Scan for the cell matching the given text and deliver its (x, y) coordinate at center. 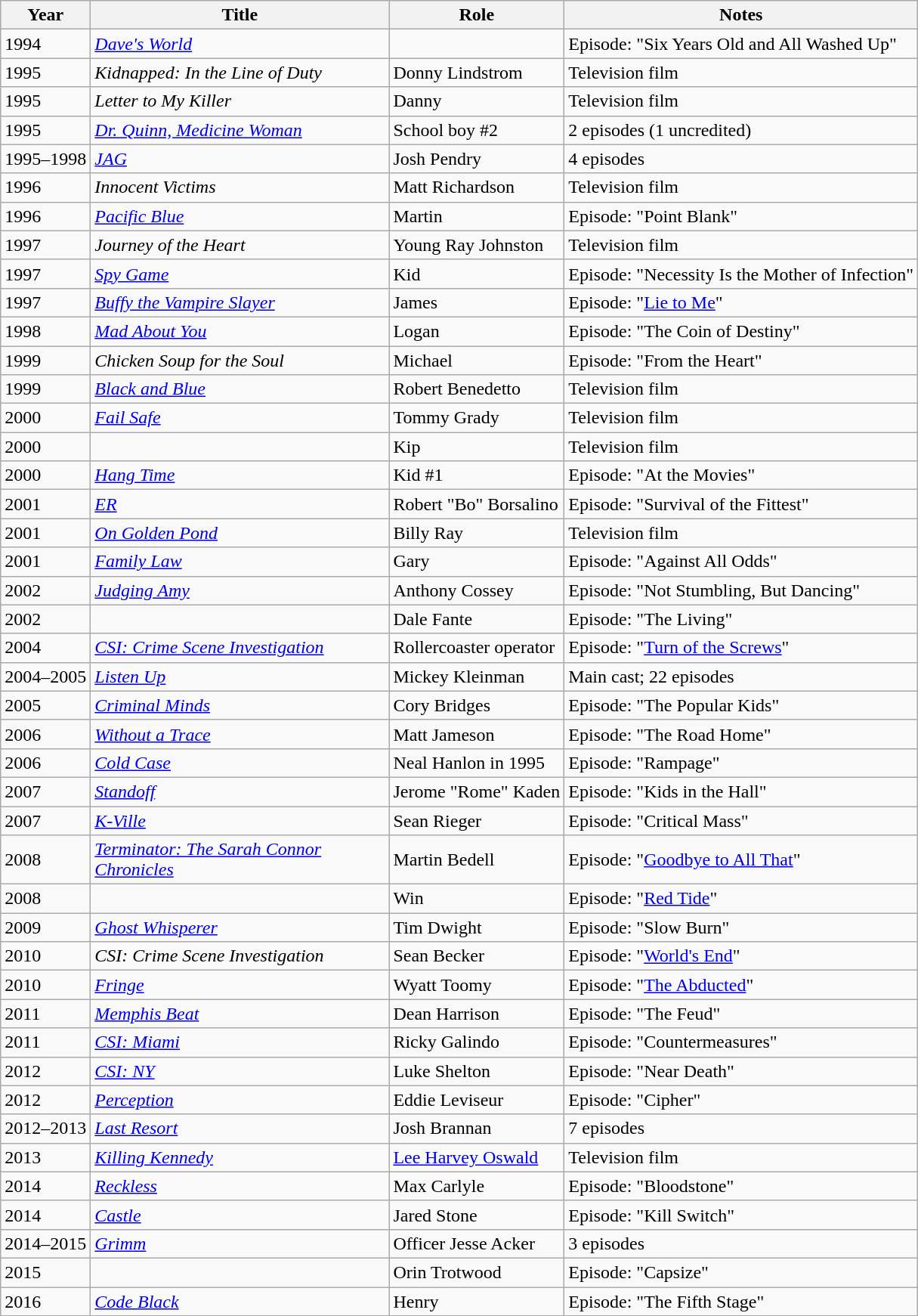
Young Ray Johnston (477, 245)
Main cast; 22 episodes (741, 677)
Mickey Kleinman (477, 677)
Ghost Whisperer (240, 927)
Gary (477, 562)
Episode: "Goodbye to All That" (741, 860)
Mad About You (240, 331)
Episode: "Six Years Old and All Washed Up" (741, 44)
Dave's World (240, 44)
Eddie Leviseur (477, 1100)
Role (477, 15)
Castle (240, 1215)
Rollercoaster operator (477, 648)
2009 (45, 927)
2016 (45, 1301)
On Golden Pond (240, 533)
Anthony Cossey (477, 590)
Matt Richardson (477, 187)
Episode: "Critical Mass" (741, 820)
Episode: "Point Blank" (741, 216)
Pacific Blue (240, 216)
Tommy Grady (477, 418)
2004 (45, 648)
Dale Fante (477, 619)
Tim Dwight (477, 927)
3 episodes (741, 1243)
Episode: "From the Heart" (741, 361)
Journey of the Heart (240, 245)
Ricky Galindo (477, 1042)
4 episodes (741, 159)
Donny Lindstrom (477, 73)
Kip (477, 447)
Martin (477, 216)
CSI: NY (240, 1071)
Episode: "At the Movies" (741, 475)
Robert "Bo" Borsalino (477, 504)
7 episodes (741, 1129)
Kidnapped: In the Line of Duty (240, 73)
Sean Becker (477, 956)
Last Resort (240, 1129)
Sean Rieger (477, 820)
Episode: "World's End" (741, 956)
Matt Jameson (477, 734)
Episode: "Bloodstone" (741, 1186)
Innocent Victims (240, 187)
Episode: "Red Tide" (741, 899)
Episode: "The Living" (741, 619)
2013 (45, 1157)
Episode: "The Road Home" (741, 734)
1994 (45, 44)
Reckless (240, 1186)
Letter to My Killer (240, 101)
Standoff (240, 791)
Without a Trace (240, 734)
Neal Hanlon in 1995 (477, 763)
Chicken Soup for the Soul (240, 361)
Episode: "The Coin of Destiny" (741, 331)
Episode: "Lie to Me" (741, 302)
Memphis Beat (240, 1014)
Family Law (240, 562)
Episode: "Cipher" (741, 1100)
2 episodes (1 uncredited) (741, 130)
Wyatt Toomy (477, 985)
Episode: "Against All Odds" (741, 562)
Criminal Minds (240, 705)
James (477, 302)
Perception (240, 1100)
Black and Blue (240, 389)
Episode: "Slow Burn" (741, 927)
Max Carlyle (477, 1186)
1998 (45, 331)
Fringe (240, 985)
JAG (240, 159)
Luke Shelton (477, 1071)
Episode: "The Feud" (741, 1014)
Killing Kennedy (240, 1157)
Episode: "Survival of the Fittest" (741, 504)
Kid #1 (477, 475)
2004–2005 (45, 677)
Episode: "The Popular Kids" (741, 705)
ER (240, 504)
Episode: "Necessity Is the Mother of Infection" (741, 274)
Terminator: The Sarah Connor Chronicles (240, 860)
Henry (477, 1301)
Josh Pendry (477, 159)
Lee Harvey Oswald (477, 1157)
Billy Ray (477, 533)
2015 (45, 1272)
2014–2015 (45, 1243)
CSI: Miami (240, 1042)
Episode: "Capsize" (741, 1272)
Cold Case (240, 763)
Episode: "Countermeasures" (741, 1042)
Judging Amy (240, 590)
School boy #2 (477, 130)
K-Ville (240, 820)
Martin Bedell (477, 860)
Grimm (240, 1243)
Hang Time (240, 475)
Dean Harrison (477, 1014)
Listen Up (240, 677)
Buffy the Vampire Slayer (240, 302)
Win (477, 899)
Notes (741, 15)
Title (240, 15)
2012–2013 (45, 1129)
Robert Benedetto (477, 389)
Officer Jesse Acker (477, 1243)
Episode: "Not Stumbling, But Dancing" (741, 590)
Year (45, 15)
Episode: "Turn of the Screws" (741, 648)
Michael (477, 361)
2005 (45, 705)
1995–1998 (45, 159)
Episode: "Rampage" (741, 763)
Danny (477, 101)
Episode: "The Abducted" (741, 985)
Episode: "The Fifth Stage" (741, 1301)
Jerome "Rome" Kaden (477, 791)
Episode: "Kill Switch" (741, 1215)
Josh Brannan (477, 1129)
Episode: "Kids in the Hall" (741, 791)
Fail Safe (240, 418)
Logan (477, 331)
Kid (477, 274)
Jared Stone (477, 1215)
Dr. Quinn, Medicine Woman (240, 130)
Code Black (240, 1301)
Orin Trotwood (477, 1272)
Spy Game (240, 274)
Episode: "Near Death" (741, 1071)
Cory Bridges (477, 705)
